Detect which cell encompasses the target text, then output its (x, y) center coordinate. 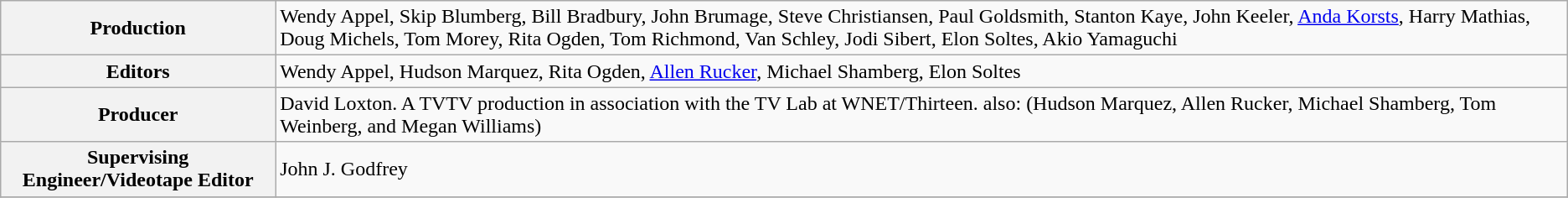
Supervising Engineer/Videotape Editor (138, 169)
Production (138, 29)
John J. Godfrey (921, 169)
Producer (138, 114)
Wendy Appel, Hudson Marquez, Rita Ogden, Allen Rucker, Michael Shamberg, Elon Soltes (921, 71)
Editors (138, 71)
